Extract the [x, y] coordinate from the center of the cell holding the provided text.  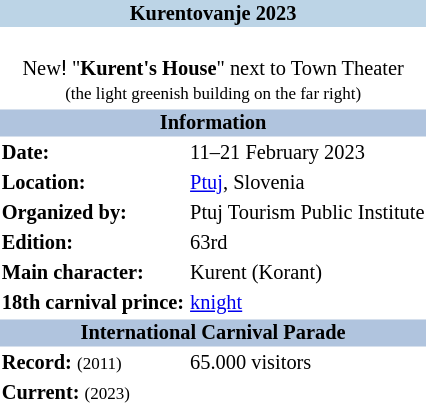
knight [308, 304]
Newǃ "Kurent's House" next to Town Theater(the light greenish building on the far right) [213, 68]
Edition: [92, 244]
18th carnival prince: [92, 304]
Kurentovanje 2023 [213, 14]
Main character: [92, 274]
Record: (2011) [92, 364]
65.000 visitors [308, 364]
Ptuj Tourism Public Institute [308, 214]
Ptuj, Slovenia [308, 184]
Organized by: [92, 214]
International Carnival Parade [213, 334]
Location: [92, 184]
Date: [92, 154]
Information [213, 124]
Kurent (Korant) [308, 274]
11–21 February 2023 [308, 154]
63rd [308, 244]
